Detect which cell encompasses the target text, then output its [x, y] center coordinate. 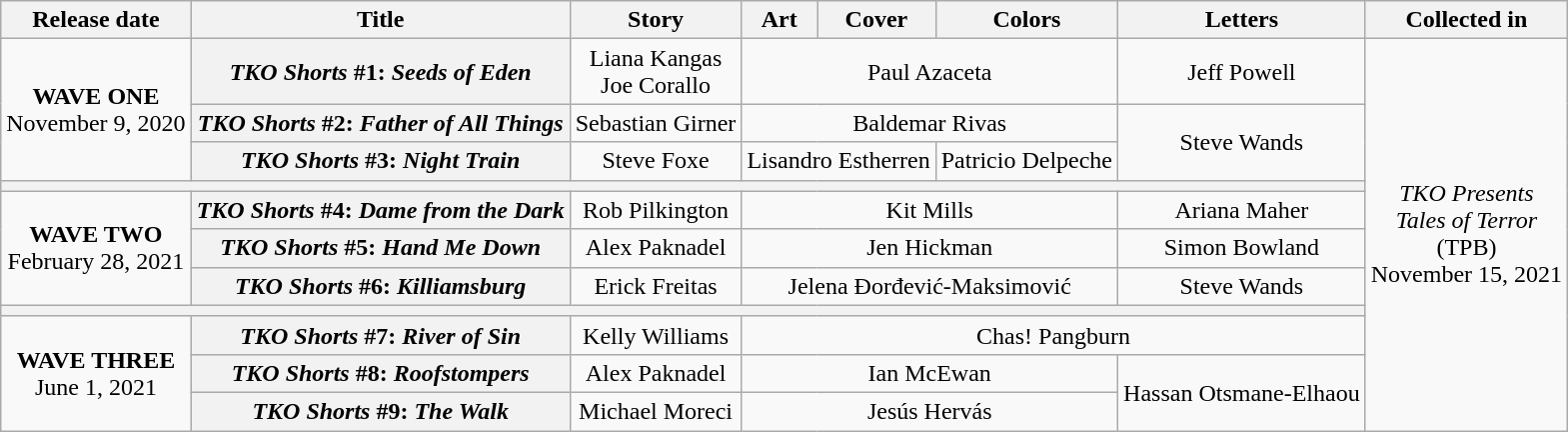
Jelena Đorđević-Maksimović [929, 286]
Rob Pilkington [656, 210]
Art [780, 20]
Patricio Delpeche [1026, 161]
TKO Shorts #9: The Walk [380, 411]
WAVE ONENovember 9, 2020 [96, 110]
Jen Hickman [929, 248]
TKO Shorts #8: Roofstompers [380, 373]
TKO Shorts #7: River of Sin [380, 335]
Liana KangasJoe Corallo [656, 72]
TKO Shorts #2: Father of All Things [380, 123]
Title [380, 20]
TKO Shorts #4: Dame from the Dark [380, 210]
TKO Shorts #1: Seeds of Eden [380, 72]
Paul Azaceta [929, 72]
Kit Mills [929, 210]
Chas! Pangburn [1053, 335]
Colors [1026, 20]
Ariana Maher [1242, 210]
Collected in [1466, 20]
Baldemar Rivas [929, 123]
Kelly Williams [656, 335]
Cover [877, 20]
Lisandro Estherren [838, 161]
Jesús Hervás [929, 411]
Steve Foxe [656, 161]
TKO Shorts #3: Night Train [380, 161]
WAVE THREEJune 1, 2021 [96, 373]
Release date [96, 20]
TKO Shorts #5: Hand Me Down [380, 248]
TKO Shorts #6: Killiamsburg [380, 286]
Letters [1242, 20]
Michael Moreci [656, 411]
Sebastian Girner [656, 123]
Ian McEwan [929, 373]
Hassan Otsmane-Elhaou [1242, 392]
Jeff Powell [1242, 72]
Erick Freitas [656, 286]
Story [656, 20]
WAVE TWOFebruary 28, 2021 [96, 248]
Simon Bowland [1242, 248]
TKO PresentsTales of Terror (TPB)November 15, 2021 [1466, 235]
